Return the (x, y) coordinate for the center point of the cell that contains the specified text.  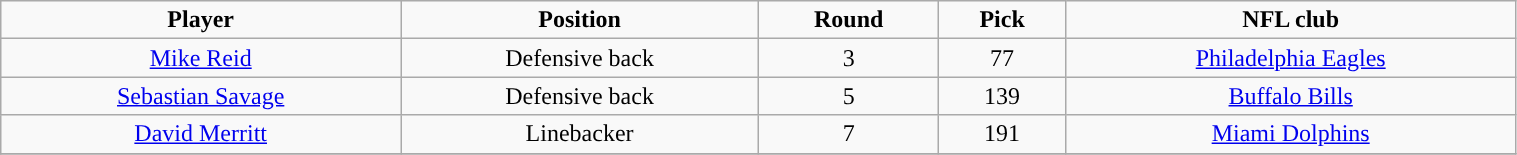
Philadelphia Eagles (1290, 58)
77 (1002, 58)
Round (849, 20)
Sebastian Savage (201, 96)
Pick (1002, 20)
5 (849, 96)
Miami Dolphins (1290, 134)
Mike Reid (201, 58)
NFL club (1290, 20)
139 (1002, 96)
3 (849, 58)
David Merritt (201, 134)
7 (849, 134)
Player (201, 20)
Linebacker (580, 134)
Position (580, 20)
191 (1002, 134)
Buffalo Bills (1290, 96)
